From the cell containing the given text, extract its center point as [x, y] coordinate. 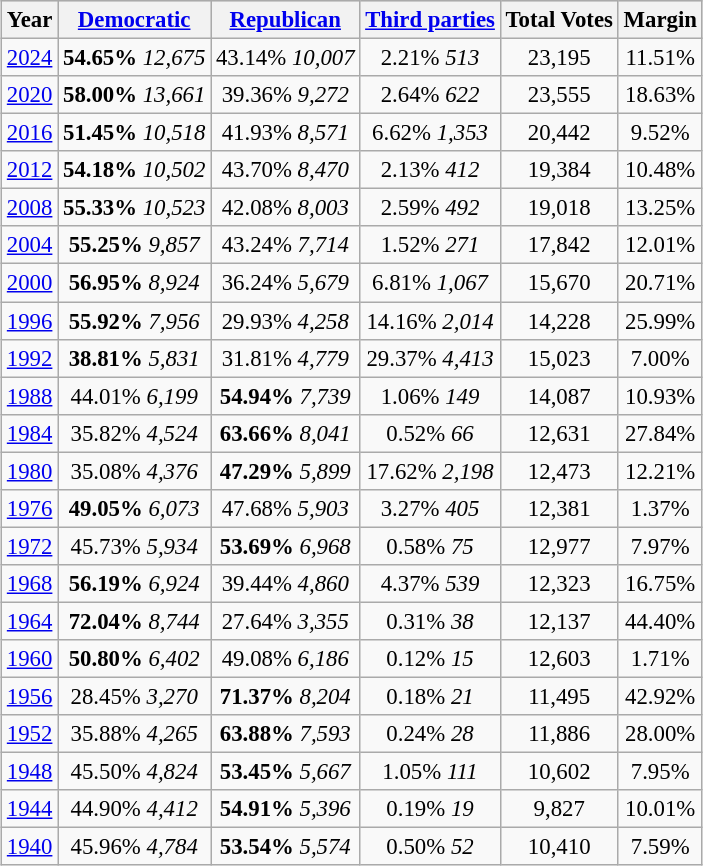
19,018 [559, 208]
42.92% [660, 697]
15,670 [559, 283]
28.45% 3,270 [134, 697]
1988 [30, 396]
43.70% 8,470 [286, 170]
54.65% 12,675 [134, 58]
44.40% [660, 621]
39.44% 4,860 [286, 584]
0.12% 15 [430, 659]
51.45% 10,518 [134, 133]
49.05% 6,073 [134, 509]
1.05% 111 [430, 772]
12,473 [559, 471]
43.14% 10,007 [286, 58]
2004 [30, 245]
58.00% 13,661 [134, 95]
1980 [30, 471]
12.01% [660, 245]
47.29% 5,899 [286, 471]
54.94% 7,739 [286, 396]
2000 [30, 283]
29.37% 4,413 [430, 358]
0.19% 19 [430, 809]
10,602 [559, 772]
36.24% 5,679 [286, 283]
0.58% 75 [430, 546]
6.62% 1,353 [430, 133]
0.52% 66 [430, 433]
2.21% 513 [430, 58]
Third parties [430, 20]
12,603 [559, 659]
1956 [30, 697]
4.37% 539 [430, 584]
1952 [30, 734]
13.25% [660, 208]
20,442 [559, 133]
14,228 [559, 321]
56.19% 6,924 [134, 584]
2024 [30, 58]
1.52% 271 [430, 245]
14,087 [559, 396]
19,384 [559, 170]
55.25% 9,857 [134, 245]
42.08% 8,003 [286, 208]
27.64% 3,355 [286, 621]
Margin [660, 20]
45.73% 5,934 [134, 546]
54.91% 5,396 [286, 809]
Democratic [134, 20]
35.08% 4,376 [134, 471]
1992 [30, 358]
50.80% 6,402 [134, 659]
9.52% [660, 133]
56.95% 8,924 [134, 283]
1996 [30, 321]
11,495 [559, 697]
12.21% [660, 471]
1.37% [660, 509]
12,323 [559, 584]
2020 [30, 95]
12,381 [559, 509]
1976 [30, 509]
55.33% 10,523 [134, 208]
49.08% 6,186 [286, 659]
10.93% [660, 396]
1948 [30, 772]
23,555 [559, 95]
31.81% 4,779 [286, 358]
53.54% 5,574 [286, 847]
25.99% [660, 321]
3.27% 405 [430, 509]
16.75% [660, 584]
7.95% [660, 772]
10.01% [660, 809]
14.16% 2,014 [430, 321]
45.50% 4,824 [134, 772]
0.18% 21 [430, 697]
29.93% 4,258 [286, 321]
1968 [30, 584]
44.90% 4,412 [134, 809]
1.71% [660, 659]
7.97% [660, 546]
1960 [30, 659]
6.81% 1,067 [430, 283]
35.82% 4,524 [134, 433]
2008 [30, 208]
2016 [30, 133]
11,886 [559, 734]
12,137 [559, 621]
18.63% [660, 95]
44.01% 6,199 [134, 396]
2012 [30, 170]
47.68% 5,903 [286, 509]
72.04% 8,744 [134, 621]
7.59% [660, 847]
43.24% 7,714 [286, 245]
7.00% [660, 358]
63.66% 8,041 [286, 433]
55.92% 7,956 [134, 321]
1944 [30, 809]
10.48% [660, 170]
53.45% 5,667 [286, 772]
63.88% 7,593 [286, 734]
28.00% [660, 734]
11.51% [660, 58]
1972 [30, 546]
35.88% 4,265 [134, 734]
53.69% 6,968 [286, 546]
Total Votes [559, 20]
27.84% [660, 433]
17,842 [559, 245]
2.59% 492 [430, 208]
Republican [286, 20]
15,023 [559, 358]
2.64% 622 [430, 95]
1964 [30, 621]
12,631 [559, 433]
23,195 [559, 58]
1940 [30, 847]
41.93% 8,571 [286, 133]
9,827 [559, 809]
54.18% 10,502 [134, 170]
0.24% 28 [430, 734]
Year [30, 20]
0.31% 38 [430, 621]
0.50% 52 [430, 847]
1984 [30, 433]
12,977 [559, 546]
45.96% 4,784 [134, 847]
17.62% 2,198 [430, 471]
20.71% [660, 283]
1.06% 149 [430, 396]
39.36% 9,272 [286, 95]
71.37% 8,204 [286, 697]
2.13% 412 [430, 170]
10,410 [559, 847]
38.81% 5,831 [134, 358]
